Scan for the cell matching the given text and deliver its [x, y] coordinate at center. 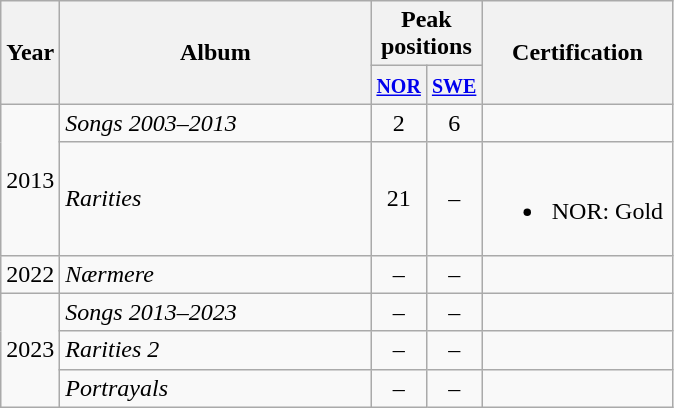
2022 [30, 274]
2023 [30, 350]
NOR: Gold [578, 198]
Year [30, 52]
Songs 2003–2013 [216, 123]
21 [399, 198]
Portrayals [216, 388]
Certification [578, 52]
2013 [30, 180]
Nærmere [216, 274]
Album [216, 52]
Peak positions [426, 34]
2 [399, 123]
Songs 2013–2023 [216, 312]
Rarities [216, 198]
6 [454, 123]
Rarities 2 [216, 350]
NOR [399, 85]
SWE [454, 85]
